Search for the cell housing the specified text and yield its [x, y] center coordinate. 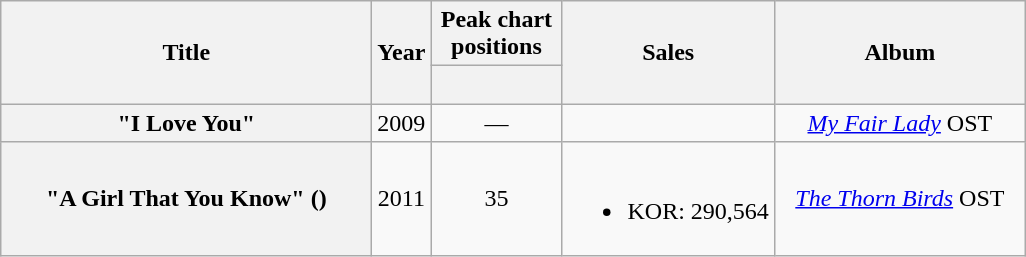
2011 [402, 198]
Peak chart positions [496, 34]
Year [402, 52]
Album [900, 52]
Sales [668, 52]
"I Love You" [186, 123]
The Thorn Birds OST [900, 198]
"A Girl That You Know" () [186, 198]
KOR: 290,564 [668, 198]
Title [186, 52]
2009 [402, 123]
My Fair Lady OST [900, 123]
35 [496, 198]
— [496, 123]
